Scan for the cell matching the given text and deliver its [X, Y] coordinate at center. 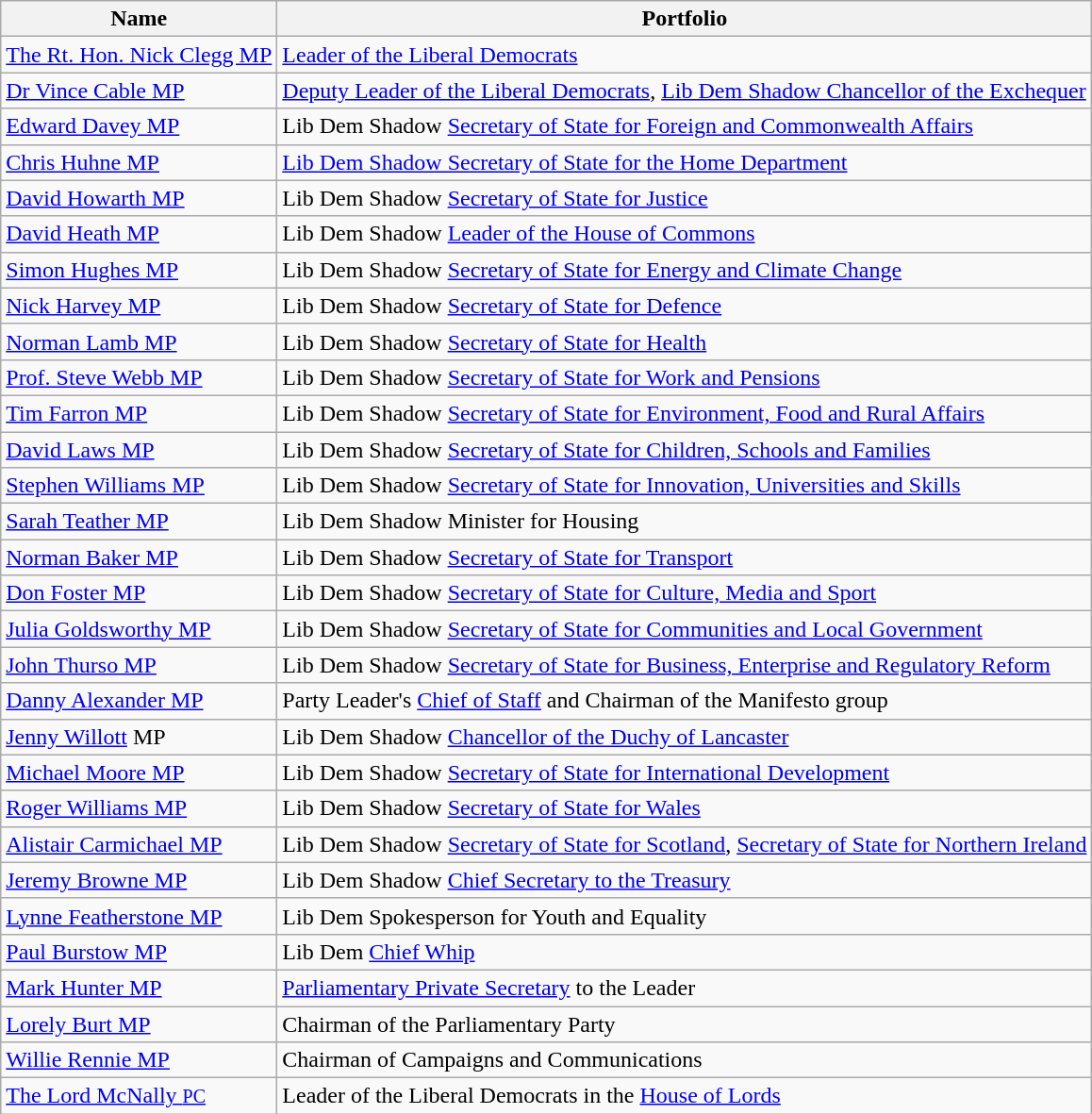
Lib Dem Shadow Secretary of State for the Home Department [685, 162]
Dr Vince Cable MP [140, 91]
Norman Lamb MP [140, 341]
Lib Dem Shadow Secretary of State for Work and Pensions [685, 377]
The Rt. Hon. Nick Clegg MP [140, 55]
Lib Dem Shadow Secretary of State for Transport [685, 557]
Portfolio [685, 19]
Lib Dem Shadow Secretary of State for Culture, Media and Sport [685, 593]
David Heath MP [140, 234]
Willie Rennie MP [140, 1060]
Lib Dem Spokesperson for Youth and Equality [685, 916]
Edward Davey MP [140, 126]
Norman Baker MP [140, 557]
Deputy Leader of the Liberal Democrats, Lib Dem Shadow Chancellor of the Exchequer [685, 91]
Name [140, 19]
Michael Moore MP [140, 773]
Nick Harvey MP [140, 306]
Chairman of Campaigns and Communications [685, 1060]
David Howarth MP [140, 198]
Prof. Steve Webb MP [140, 377]
Lib Dem Shadow Chief Secretary to the Treasury [685, 880]
Lib Dem Shadow Chancellor of the Duchy of Lancaster [685, 737]
Leader of the Liberal Democrats [685, 55]
John Thurso MP [140, 665]
Sarah Teather MP [140, 522]
Jeremy Browne MP [140, 880]
Lib Dem Shadow Secretary of State for Environment, Food and Rural Affairs [685, 413]
Stephen Williams MP [140, 486]
Don Foster MP [140, 593]
Lib Dem Shadow Secretary of State for Energy and Climate Change [685, 270]
Lib Dem Shadow Secretary of State for Business, Enterprise and Regulatory Reform [685, 665]
Lib Dem Shadow Secretary of State for Justice [685, 198]
Tim Farron MP [140, 413]
Lib Dem Shadow Secretary of State for Communities and Local Government [685, 629]
Lib Dem Shadow Secretary of State for Wales [685, 808]
Mark Hunter MP [140, 988]
Danny Alexander MP [140, 701]
Chairman of the Parliamentary Party [685, 1023]
Lib Dem Shadow Minister for Housing [685, 522]
Lib Dem Shadow Secretary of State for Innovation, Universities and Skills [685, 486]
Lib Dem Shadow Secretary of State for Children, Schools and Families [685, 450]
Julia Goldsworthy MP [140, 629]
Lib Dem Shadow Secretary of State for International Development [685, 773]
Jenny Willott MP [140, 737]
Parliamentary Private Secretary to the Leader [685, 988]
Lynne Featherstone MP [140, 916]
Roger Williams MP [140, 808]
Lib Dem Shadow Secretary of State for Foreign and Commonwealth Affairs [685, 126]
Party Leader's Chief of Staff and Chairman of the Manifesto group [685, 701]
Lib Dem Shadow Leader of the House of Commons [685, 234]
Chris Huhne MP [140, 162]
The Lord McNally PC [140, 1096]
David Laws MP [140, 450]
Leader of the Liberal Democrats in the House of Lords [685, 1096]
Lib Dem Shadow Secretary of State for Health [685, 341]
Lib Dem Shadow Secretary of State for Defence [685, 306]
Paul Burstow MP [140, 952]
Lib Dem Chief Whip [685, 952]
Lib Dem Shadow Secretary of State for Scotland, Secretary of State for Northern Ireland [685, 844]
Simon Hughes MP [140, 270]
Lorely Burt MP [140, 1023]
Alistair Carmichael MP [140, 844]
